Pinpoint the cell where the given text exists, returning its [X, Y] midpoint coordinate. 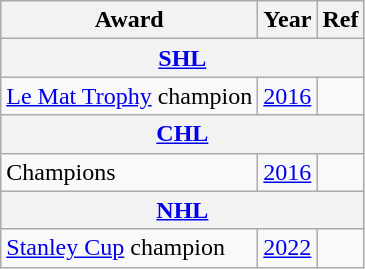
SHL [182, 58]
Le Mat Trophy champion [130, 96]
Award [130, 20]
Year [288, 20]
Champions [130, 172]
2022 [288, 248]
Ref [340, 20]
CHL [182, 134]
Stanley Cup champion [130, 248]
NHL [182, 210]
